Output the (x, y) coordinate of the center of the cell containing the given text.  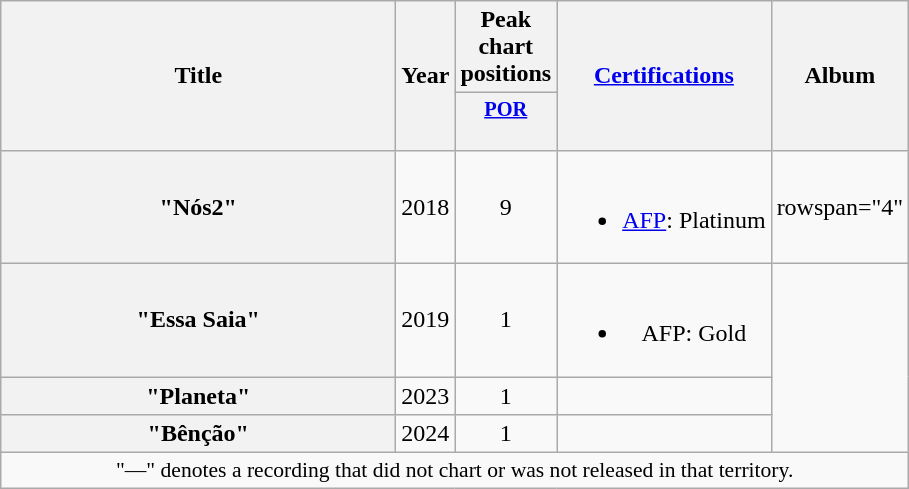
"Bênção" (198, 434)
Certifications (664, 76)
2019 (426, 320)
Album (840, 76)
AFP: Platinum (664, 206)
Title (198, 76)
"Planeta" (198, 396)
"—" denotes a recording that did not chart or was not released in that territory. (455, 471)
2018 (426, 206)
"Essa Saia" (198, 320)
AFP: Gold (664, 320)
Peak chart positions (506, 47)
9 (506, 206)
2023 (426, 396)
2024 (426, 434)
Year (426, 76)
"Nós2" (198, 206)
POR (506, 122)
rowspan="4" (840, 206)
